Detect which cell encompasses the target text, then output its (X, Y) center coordinate. 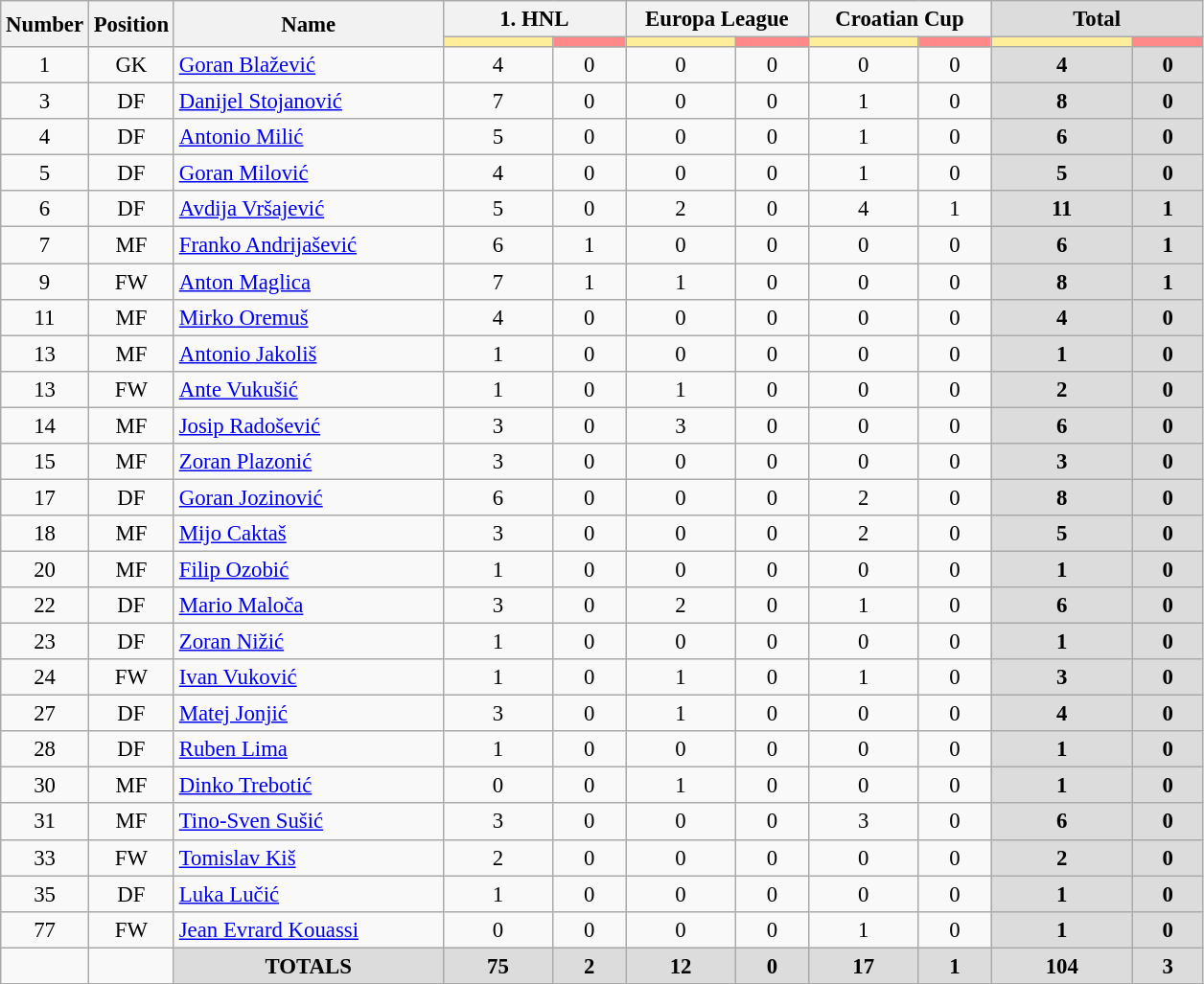
Mijo Caktaš (309, 534)
14 (45, 425)
Goran Milović (309, 173)
18 (45, 534)
9 (45, 282)
23 (45, 642)
31 (45, 822)
Goran Jozinović (309, 497)
77 (45, 929)
Antonio Jakoliš (309, 354)
Zoran Plazonić (309, 462)
30 (45, 786)
Tomislav Kiš (309, 858)
Goran Blažević (309, 65)
27 (45, 714)
Ante Vukušić (309, 389)
Total (1097, 19)
Jean Evrard Kouassi (309, 929)
Zoran Nižić (309, 642)
Dinko Trebotić (309, 786)
35 (45, 894)
Franko Andrijašević (309, 245)
Ivan Vuković (309, 677)
Croatian Cup (899, 19)
Avdija Vršajević (309, 210)
Number (45, 24)
24 (45, 677)
Luka Lučić (309, 894)
Ruben Lima (309, 749)
1. HNL (535, 19)
Danijel Stojanović (309, 102)
Europa League (717, 19)
Name (309, 24)
75 (498, 966)
GK (130, 65)
22 (45, 606)
Tino-Sven Sušić (309, 822)
Mirko Oremuš (309, 317)
TOTALS (309, 966)
28 (45, 749)
Filip Ozobić (309, 569)
Mario Maloča (309, 606)
Josip Radošević (309, 425)
20 (45, 569)
Position (130, 24)
Anton Maglica (309, 282)
33 (45, 858)
104 (1062, 966)
Matej Jonjić (309, 714)
15 (45, 462)
12 (681, 966)
Antonio Milić (309, 137)
